Extract the (X, Y) coordinate from the center of the cell holding the provided text.  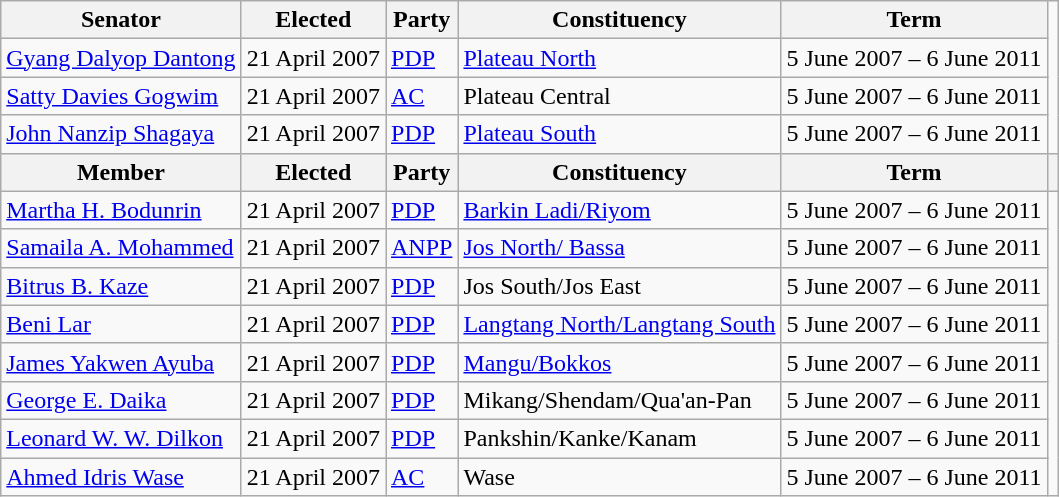
James Yakwen Ayuba (121, 362)
Jos North/ Bassa (620, 248)
Gyang Dalyop Dantong (121, 58)
Pankshin/Kanke/Kanam (620, 438)
George E. Daika (121, 400)
Bitrus B. Kaze (121, 286)
Leonard W. W. Dilkon (121, 438)
Martha H. Bodunrin (121, 210)
ANPP (422, 248)
Wase (620, 477)
Ahmed Idris Wase (121, 477)
Senator (121, 20)
Plateau North (620, 58)
Barkin Ladi/Riyom (620, 210)
Beni Lar (121, 324)
John Nanzip Shagaya (121, 134)
Satty Davies Gogwim (121, 96)
Plateau South (620, 134)
Samaila A. Mohammed (121, 248)
Plateau Central (620, 96)
Jos South/Jos East (620, 286)
Mangu/Bokkos (620, 362)
Member (121, 172)
Langtang North/Langtang South (620, 324)
Mikang/Shendam/Qua'an-Pan (620, 400)
